Determine the [X, Y] coordinate at the center of the cell enclosing the given text.  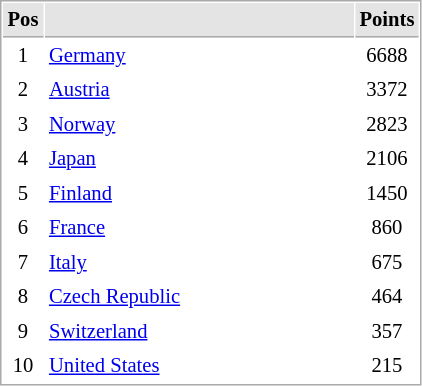
Japan [198, 158]
Italy [198, 262]
Germany [198, 56]
United States [198, 366]
2 [23, 90]
675 [387, 262]
3 [23, 124]
1450 [387, 194]
2106 [387, 158]
6688 [387, 56]
Switzerland [198, 332]
Points [387, 20]
860 [387, 228]
2823 [387, 124]
Czech Republic [198, 296]
6 [23, 228]
7 [23, 262]
8 [23, 296]
France [198, 228]
Norway [198, 124]
4 [23, 158]
Finland [198, 194]
5 [23, 194]
1 [23, 56]
Pos [23, 20]
357 [387, 332]
3372 [387, 90]
464 [387, 296]
9 [23, 332]
215 [387, 366]
10 [23, 366]
Austria [198, 90]
